Output the (X, Y) coordinate of the center of the cell containing the given text.  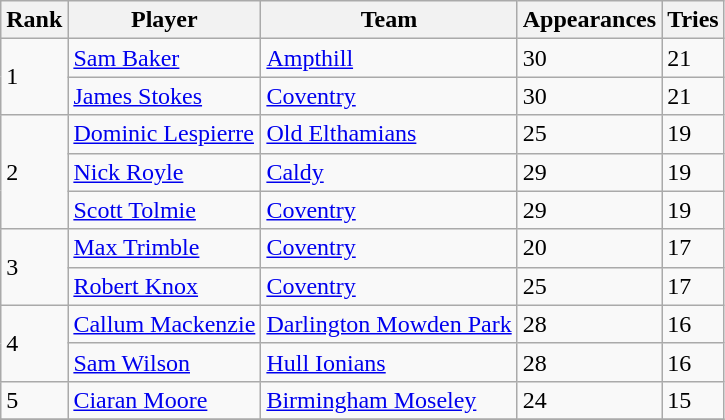
Appearances (589, 20)
Rank (34, 20)
Hull Ionians (389, 362)
3 (34, 267)
Dominic Lespierre (164, 134)
Tries (694, 20)
Nick Royle (164, 172)
Birmingham Moseley (389, 400)
Sam Wilson (164, 362)
Callum Mackenzie (164, 324)
Team (389, 20)
20 (589, 248)
Ciaran Moore (164, 400)
5 (34, 400)
Robert Knox (164, 286)
Old Elthamians (389, 134)
4 (34, 343)
Sam Baker (164, 58)
Caldy (389, 172)
2 (34, 172)
15 (694, 400)
Darlington Mowden Park (389, 324)
Scott Tolmie (164, 210)
1 (34, 77)
Ampthill (389, 58)
Max Trimble (164, 248)
Player (164, 20)
24 (589, 400)
James Stokes (164, 96)
